Extract the (X, Y) coordinate from the center of the cell holding the provided text.  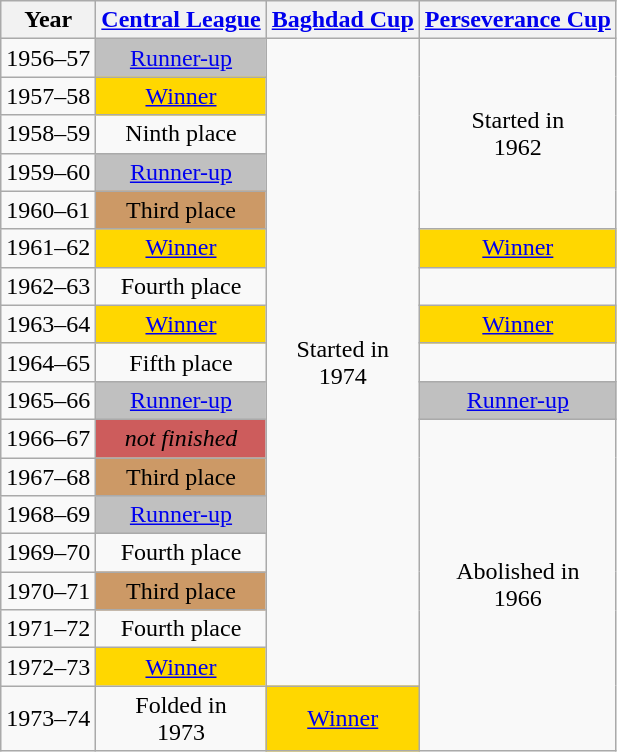
1957–58 (48, 96)
1963–64 (48, 324)
Ninth place (181, 134)
1967–68 (48, 477)
1973–74 (48, 718)
Perseverance Cup (518, 20)
1971–72 (48, 629)
1964–65 (48, 362)
Baghdad Cup (342, 20)
1970–71 (48, 591)
1959–60 (48, 172)
Abolished in1966 (518, 585)
1961–62 (48, 248)
Started in1974 (342, 362)
Year (48, 20)
not finished (181, 438)
Fifth place (181, 362)
1960–61 (48, 210)
Central League (181, 20)
1962–63 (48, 286)
1969–70 (48, 553)
Folded in1973 (181, 718)
1966–67 (48, 438)
1958–59 (48, 134)
1972–73 (48, 667)
Started in1962 (518, 134)
1965–66 (48, 400)
1956–57 (48, 58)
1968–69 (48, 515)
